Detect which cell encompasses the target text, then output its [X, Y] center coordinate. 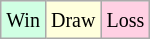
Loss [126, 20]
Draw [72, 20]
Win [24, 20]
